Pinpoint the cell where the given text exists, returning its [x, y] midpoint coordinate. 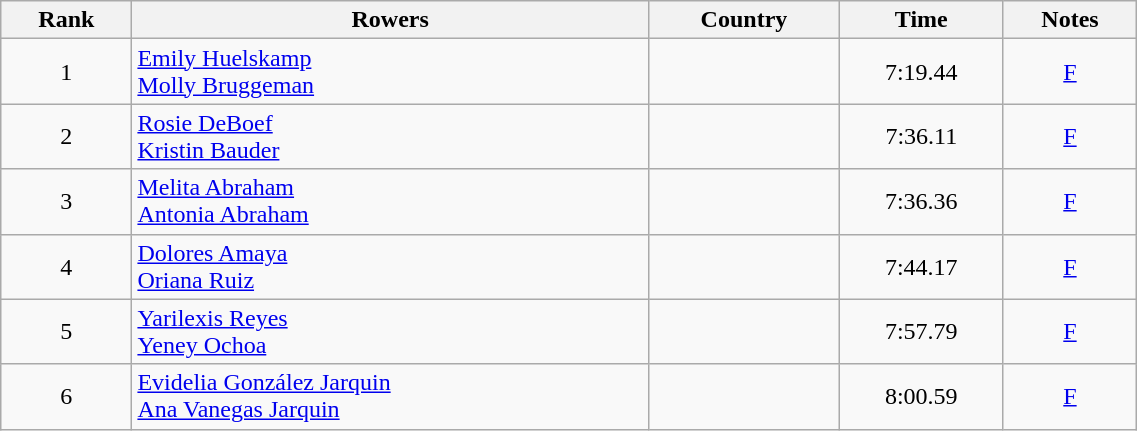
7:19.44 [921, 72]
3 [66, 202]
Rosie DeBoefKristin Bauder [390, 136]
4 [66, 266]
Yarilexis ReyesYeney Ochoa [390, 332]
7:57.79 [921, 332]
7:36.11 [921, 136]
Rowers [390, 20]
6 [66, 396]
7:44.17 [921, 266]
8:00.59 [921, 396]
Emily HuelskampMolly Bruggeman [390, 72]
7:36.36 [921, 202]
Melita AbrahamAntonia Abraham [390, 202]
Evidelia González JarquinAna Vanegas Jarquin [390, 396]
Dolores AmayaOriana Ruiz [390, 266]
Country [744, 20]
Time [921, 20]
2 [66, 136]
Rank [66, 20]
Notes [1070, 20]
1 [66, 72]
5 [66, 332]
